Extract the [x, y] coordinate from the center of the cell holding the provided text.  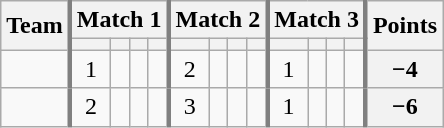
Team [36, 26]
3 [188, 107]
−4 [404, 69]
Match 2 [218, 20]
−6 [404, 107]
Match 1 [120, 20]
Match 3 [316, 20]
Points [404, 26]
